Locate the cell with the specified text and output its [X, Y] center coordinate. 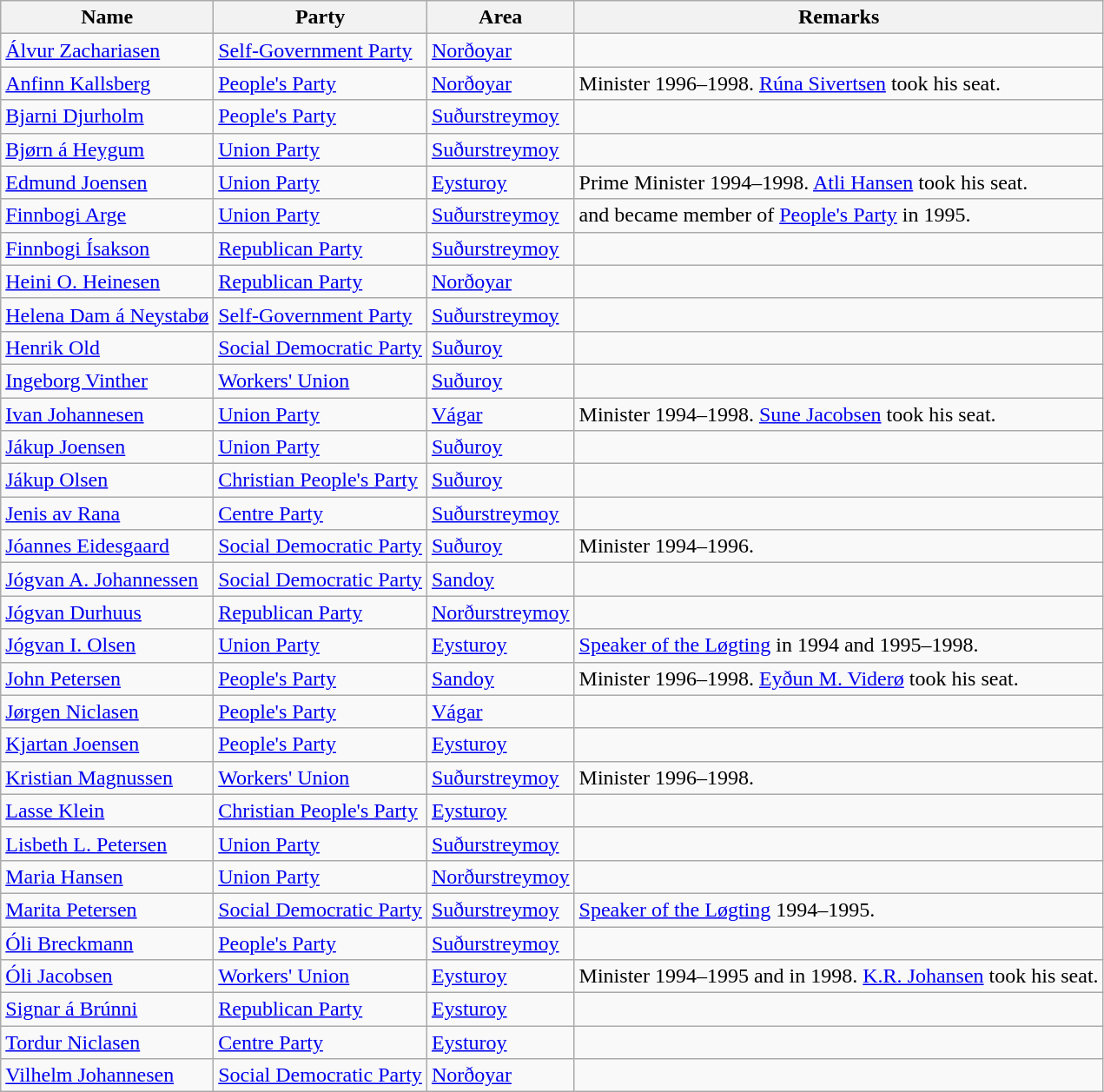
Ivan Johannesen [108, 414]
Finnbogi Arge [108, 215]
Name [108, 17]
Tordur Niclasen [108, 1042]
Anfinn Kallsberg [108, 83]
Álvur Zachariasen [108, 50]
Jógvan I. Olsen [108, 645]
Marita Petersen [108, 910]
Minister 1996–1998. Rúna Sivertsen took his seat. [839, 83]
Party [321, 17]
and became member of People's Party in 1995. [839, 215]
Minister 1996–1998. [839, 778]
Lasse Klein [108, 811]
Minister 1996–1998. Eyðun M. Viderø took his seat. [839, 678]
John Petersen [108, 678]
Area [500, 17]
Edmund Joensen [108, 182]
Bjørn á Heygum [108, 149]
Ingeborg Vinther [108, 381]
Signar á Brúnni [108, 1009]
Speaker of the Løgting 1994–1995. [839, 910]
Jógvan A. Johannessen [108, 579]
Heini O. Heinesen [108, 281]
Jákup Joensen [108, 447]
Helena Dam á Neystabø [108, 314]
Jenis av Rana [108, 513]
Bjarni Djurholm [108, 116]
Óli Breckmann [108, 943]
Jørgen Niclasen [108, 711]
Jógvan Durhuus [108, 612]
Minister 1994–1996. [839, 546]
Minister 1994–1995 and in 1998. K.R. Johansen took his seat. [839, 976]
Jóannes Eidesgaard [108, 546]
Kjartan Joensen [108, 745]
Finnbogi Ísakson [108, 248]
Vilhelm Johannesen [108, 1075]
Jákup Olsen [108, 480]
Minister 1994–1998. Sune Jacobsen took his seat. [839, 414]
Lisbeth L. Petersen [108, 844]
Remarks [839, 17]
Maria Hansen [108, 877]
Kristian Magnussen [108, 778]
Óli Jacobsen [108, 976]
Speaker of the Løgting in 1994 and 1995–1998. [839, 645]
Prime Minister 1994–1998. Atli Hansen took his seat. [839, 182]
Henrik Old [108, 347]
